Locate the cell with the specified text and output its [x, y] center coordinate. 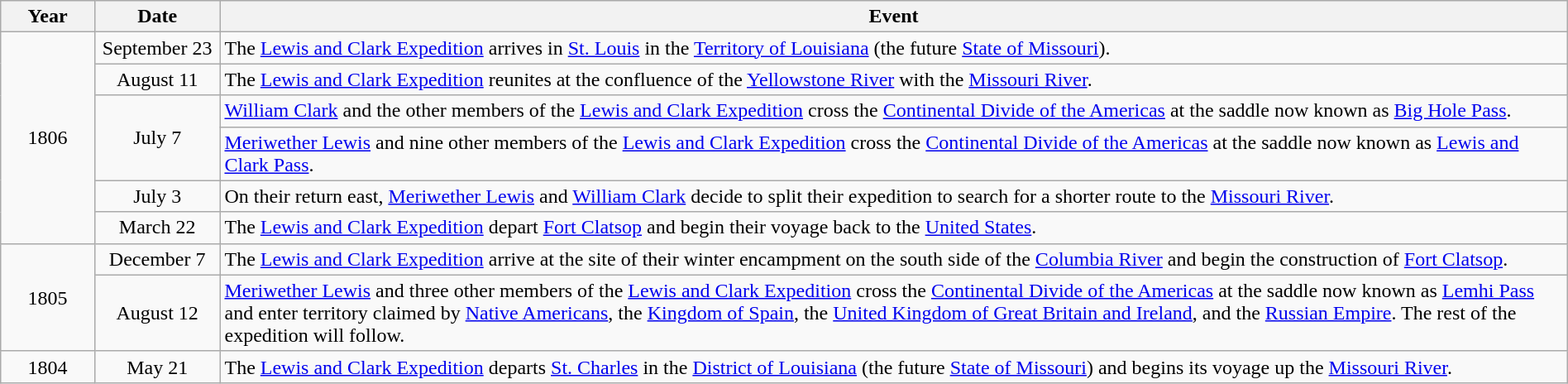
1805 [48, 297]
1804 [48, 367]
August 12 [157, 313]
The Lewis and Clark Expedition reunites at the confluence of the Yellowstone River with the Missouri River. [893, 79]
Year [48, 17]
September 23 [157, 48]
The Lewis and Clark Expedition depart Fort Clatsop and begin their voyage back to the United States. [893, 228]
Date [157, 17]
Event [893, 17]
March 22 [157, 228]
July 3 [157, 196]
December 7 [157, 259]
August 11 [157, 79]
On their return east, Meriwether Lewis and William Clark decide to split their expedition to search for a shorter route to the Missouri River. [893, 196]
May 21 [157, 367]
The Lewis and Clark Expedition arrives in St. Louis in the Territory of Louisiana (the future State of Missouri). [893, 48]
1806 [48, 137]
July 7 [157, 137]
